Capture the cell that displays the provided text and extract its (X, Y) central coordinate. 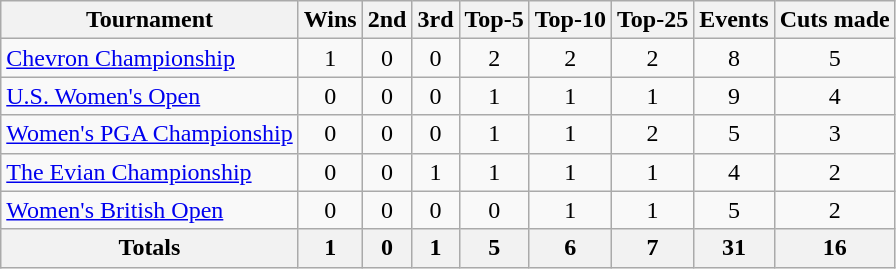
9 (734, 96)
8 (734, 58)
31 (734, 248)
Women's PGA Championship (150, 134)
6 (570, 248)
Events (734, 20)
Totals (150, 248)
Cuts made (834, 20)
Top-5 (494, 20)
Wins (330, 20)
3 (834, 134)
Women's British Open (150, 210)
16 (834, 248)
Top-25 (652, 20)
The Evian Championship (150, 172)
3rd (436, 20)
Top-10 (570, 20)
2nd (387, 20)
U.S. Women's Open (150, 96)
7 (652, 248)
Chevron Championship (150, 58)
Tournament (150, 20)
